Provide the (x, y) coordinate of the cell's center where the given text is located.  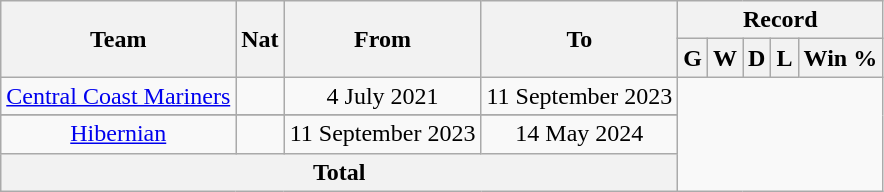
Win % (840, 58)
W (726, 58)
Total (340, 172)
Nat (260, 39)
D (757, 58)
14 May 2024 (580, 134)
4 July 2021 (382, 96)
From (382, 39)
L (784, 58)
Team (118, 39)
G (693, 58)
Central Coast Mariners (118, 96)
Record (780, 20)
To (580, 39)
Hibernian (118, 134)
